Determine the [X, Y] coordinate at the center of the cell enclosing the given text.  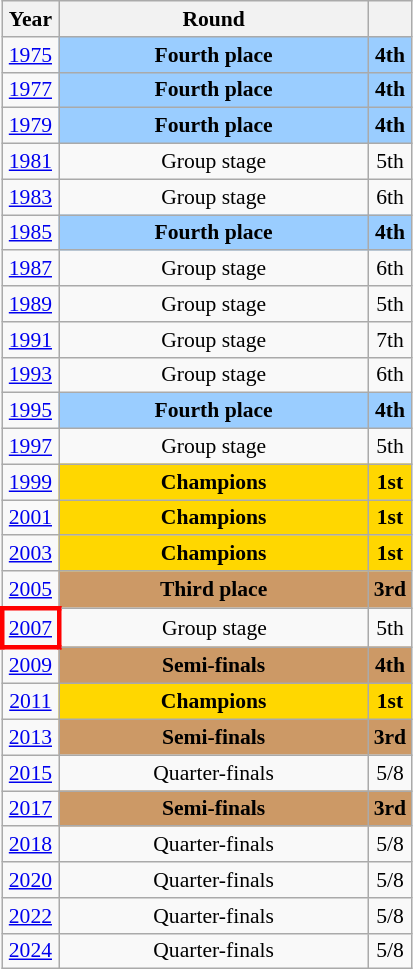
2020 [30, 880]
2009 [30, 666]
2015 [30, 773]
1979 [30, 126]
2013 [30, 738]
Round [214, 19]
Third place [214, 590]
1999 [30, 482]
1989 [30, 304]
1977 [30, 90]
2003 [30, 554]
7th [390, 340]
1981 [30, 162]
2018 [30, 845]
1983 [30, 197]
Year [30, 19]
1987 [30, 269]
1991 [30, 340]
1995 [30, 411]
1997 [30, 447]
2024 [30, 951]
1975 [30, 55]
1993 [30, 375]
1985 [30, 233]
2011 [30, 702]
2007 [30, 628]
2017 [30, 809]
2022 [30, 916]
2001 [30, 518]
2005 [30, 590]
